From the cell containing the given text, extract its center point as (X, Y) coordinate. 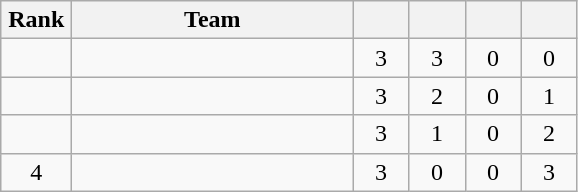
Rank (36, 20)
4 (36, 172)
Team (212, 20)
